Return the [X, Y] coordinate for the center point of the cell that contains the specified text.  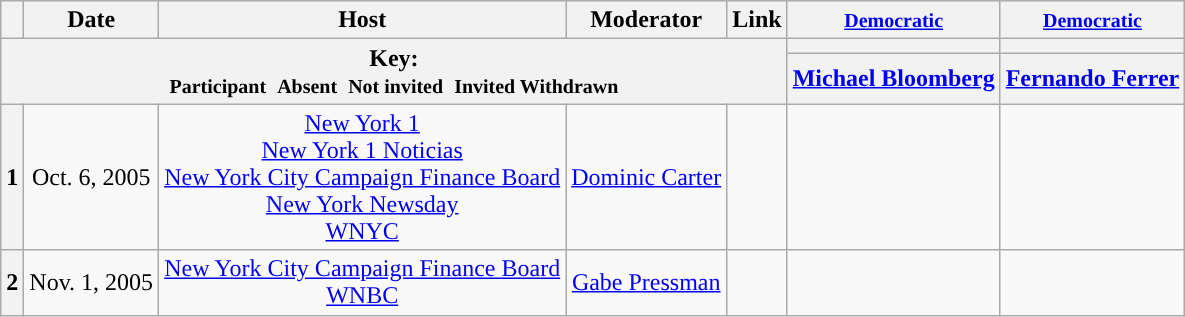
Dominic Carter [646, 177]
Fernando Ferrer [1092, 78]
1 [12, 177]
Oct. 6, 2005 [92, 177]
Moderator [646, 20]
Link [757, 20]
Gabe Pressman [646, 282]
Michael Bloomberg [894, 78]
New York City Campaign Finance BoardWNBC [362, 282]
Key: Participant Absent Not invited Invited Withdrawn [394, 72]
2 [12, 282]
Date [92, 20]
Host [362, 20]
Nov. 1, 2005 [92, 282]
New York 1New York 1 NoticiasNew York City Campaign Finance BoardNew York NewsdayWNYC [362, 177]
